Find where the given text appears and provide that cell's center as (x, y) coordinate. 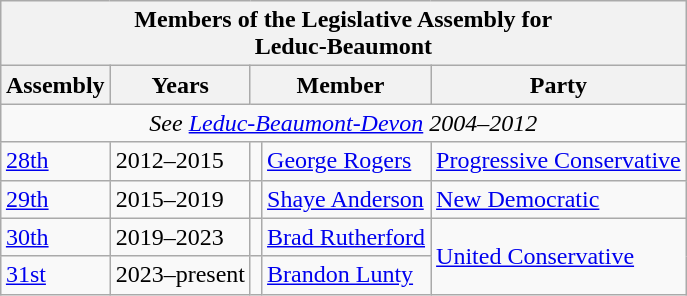
31st (55, 275)
2012–2015 (180, 161)
George Rogers (346, 161)
2023–present (180, 275)
Brandon Lunty (346, 275)
29th (55, 199)
Progressive Conservative (559, 161)
Years (180, 85)
Shaye Anderson (346, 199)
New Democratic (559, 199)
Member (340, 85)
30th (55, 237)
Party (559, 85)
2019–2023 (180, 237)
Assembly (55, 85)
United Conservative (559, 256)
28th (55, 161)
Brad Rutherford (346, 237)
2015–2019 (180, 199)
Members of the Legislative Assembly forLeduc-Beaumont (343, 34)
See Leduc-Beaumont-Devon 2004–2012 (343, 123)
